Return [x, y] of the center of cell containing provided text 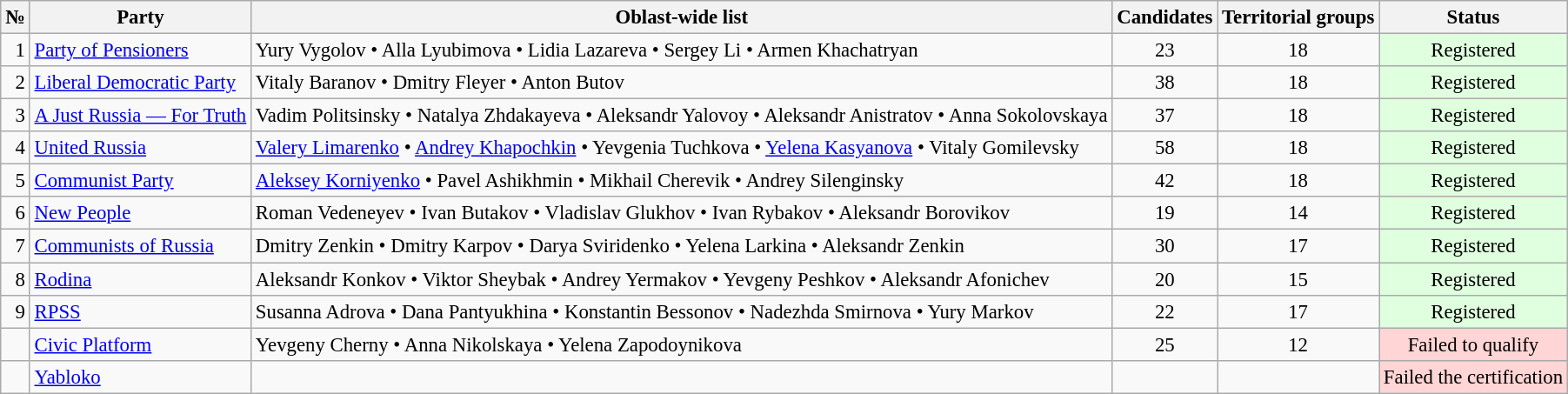
23 [1165, 50]
15 [1298, 279]
Communists of Russia [140, 246]
Vitaly Baranov • Dmitry Fleyer • Anton Butov [682, 83]
Communist Party [140, 181]
3 [16, 116]
9 [16, 311]
Rodina [140, 279]
Aleksandr Konkov • Viktor Sheybak • Andrey Yermakov • Yevgeny Peshkov • Aleksandr Afonichev [682, 279]
№ [16, 17]
Dmitry Zenkin • Dmitry Karpov • Darya Sviridenko • Yelena Larkina • Aleksandr Zenkin [682, 246]
Roman Vedeneyev • Ivan Butakov • Vladislav Glukhov • Ivan Rybakov • Aleksandr Borovikov [682, 213]
Yevgeny Cherny • Anna Nikolskaya • Yelena Zapodoynikova [682, 344]
Liberal Democratic Party [140, 83]
12 [1298, 344]
30 [1165, 246]
2 [16, 83]
Susanna Adrova • Dana Pantyukhina • Konstantin Bessonov • Nadezhda Smirnova • Yury Markov [682, 311]
Yabloko [140, 377]
Party of Pensioners [140, 50]
20 [1165, 279]
6 [16, 213]
Vadim Politsinsky • Natalya Zhdakayeva • Aleksandr Yalovoy • Aleksandr Anistratov • Anna Sokolovskaya [682, 116]
58 [1165, 148]
Valery Limarenko • Andrey Khapochkin • Yevgenia Tuchkova • Yelena Kasyanova • Vitaly Gomilevsky [682, 148]
Civic Platform [140, 344]
14 [1298, 213]
Party [140, 17]
38 [1165, 83]
Yury Vygolov • Alla Lyubimova • Lidia Lazareva • Sergey Li • Armen Khachatryan [682, 50]
New People [140, 213]
Candidates [1165, 17]
Aleksey Korniyenko • Pavel Ashikhmin • Mikhail Cherevik • Andrey Silenginsky [682, 181]
37 [1165, 116]
Status [1473, 17]
Failed to qualify [1473, 344]
Oblast-wide list [682, 17]
22 [1165, 311]
RPSS [140, 311]
1 [16, 50]
United Russia [140, 148]
Failed the certification [1473, 377]
4 [16, 148]
8 [16, 279]
19 [1165, 213]
A Just Russia — For Truth [140, 116]
5 [16, 181]
42 [1165, 181]
25 [1165, 344]
Territorial groups [1298, 17]
7 [16, 246]
